Return the [x, y] coordinate for the center point of the cell that contains the specified text.  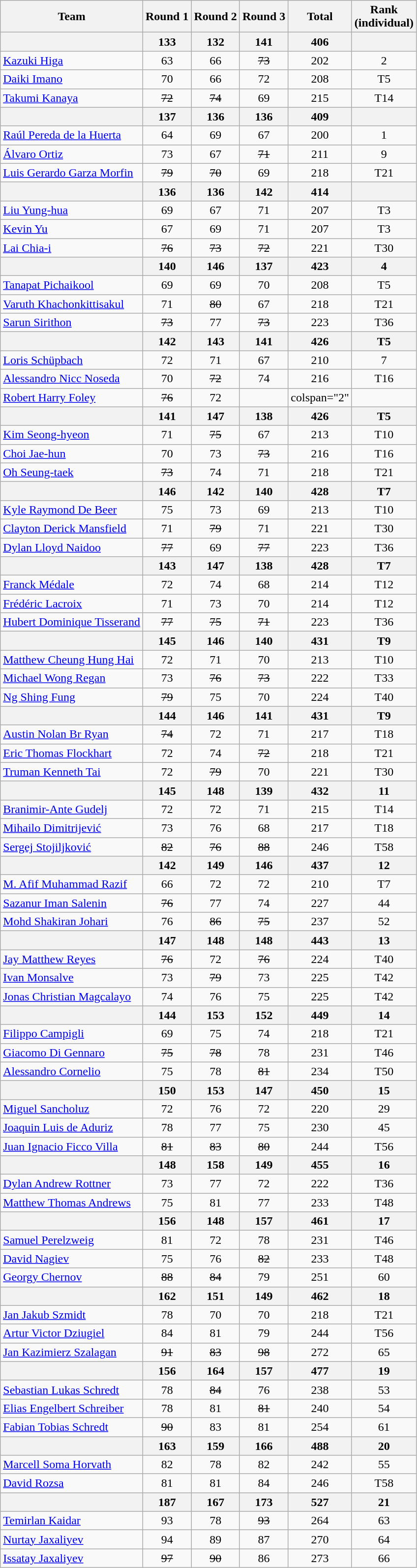
Tanapat Pichaikool [72, 285]
Fabian Tobias Schredt [72, 1427]
254 [320, 1427]
Samuel Perelzweig [72, 1240]
Choi Jae-hun [72, 453]
29 [384, 1109]
462 [320, 1296]
237 [320, 922]
7 [384, 360]
Sebastian Lukas Schredt [72, 1389]
Nurtay Jaxaliyev [72, 1539]
1 [384, 135]
Alessandro Nicc Noseda [72, 379]
87 [264, 1539]
98 [264, 1352]
Artur Victor Dziugiel [72, 1333]
Filippo Campigli [72, 1034]
Clayton Derick Mansfield [72, 528]
Truman Kenneth Tai [72, 772]
T33 [384, 678]
187 [167, 1502]
Jan Jakub Szmidt [72, 1315]
238 [320, 1389]
19 [384, 1371]
53 [384, 1389]
Jonas Christian Magcalayo [72, 996]
414 [320, 191]
16 [384, 1165]
227 [320, 903]
Takumi Kanaya [72, 98]
273 [320, 1558]
272 [320, 1352]
91 [167, 1352]
Kazuki Higa [72, 60]
Round 2 [215, 17]
Juan Ignacio Ficco Villa [72, 1146]
Elias Engelbert Schreiber [72, 1408]
455 [320, 1165]
251 [320, 1277]
2 [384, 60]
Temirlan Kaidar [72, 1521]
Kevin Yu [72, 229]
M. Afif Muhammad Razif [72, 884]
164 [215, 1371]
Alessandro Cornelio [72, 1071]
242 [320, 1465]
94 [167, 1539]
211 [320, 154]
488 [320, 1446]
T50 [384, 1071]
264 [320, 1521]
Loris Schüpbach [72, 360]
Team [72, 17]
12 [384, 866]
Branimir-Ante Gudelj [72, 809]
52 [384, 922]
15 [384, 1090]
200 [320, 135]
409 [320, 117]
Marcell Soma Horvath [72, 1465]
Oh Seung-taek [72, 472]
17 [384, 1221]
423 [320, 267]
Kyle Raymond De Beer [72, 510]
Frédéric Lacroix [72, 603]
450 [320, 1090]
163 [167, 1446]
David Rozsa [72, 1483]
Kim Seong-hyeon [72, 435]
45 [384, 1127]
14 [384, 1015]
97 [167, 1558]
132 [215, 42]
150 [167, 1090]
152 [264, 1015]
230 [320, 1127]
Jay Matthew Reyes [72, 959]
527 [320, 1502]
166 [264, 1446]
270 [320, 1539]
Eric Thomas Flockhart [72, 753]
Austin Nolan Br Ryan [72, 734]
Matthew Thomas Andrews [72, 1203]
13 [384, 940]
Matthew Cheung Hung Hai [72, 660]
Varuth Khachonkittisakul [72, 304]
159 [215, 1446]
David Nagiev [72, 1259]
61 [384, 1427]
Liu Yung-hua [72, 210]
Miguel Sancholuz [72, 1109]
240 [320, 1408]
406 [320, 42]
220 [320, 1109]
202 [320, 60]
Ng Shing Fung [72, 697]
173 [264, 1502]
Sazanur Iman Salenin [72, 903]
162 [167, 1296]
Franck Médale [72, 585]
Giacomo Di Gennaro [72, 1053]
443 [320, 940]
Dylan Lloyd Naidoo [72, 547]
colspan="2" [320, 397]
65 [384, 1352]
Total [320, 17]
158 [215, 1165]
Round 3 [264, 17]
Luis Gerardo Garza Morfin [72, 173]
18 [384, 1296]
133 [167, 42]
477 [320, 1371]
9 [384, 154]
Round 1 [167, 17]
54 [384, 1408]
Robert Harry Foley [72, 397]
234 [320, 1071]
20 [384, 1446]
Álvaro Ortiz [72, 154]
Rank(individual) [384, 17]
437 [320, 866]
Sergej Stojiljković [72, 846]
139 [264, 790]
Mohd Shakiran Johari [72, 922]
Raúl Pereda de la Huerta [72, 135]
11 [384, 790]
44 [384, 903]
449 [320, 1015]
Michael Wong Regan [72, 678]
Joaquin Luis de Aduriz [72, 1127]
Ivan Monsalve [72, 978]
461 [320, 1221]
21 [384, 1502]
432 [320, 790]
151 [215, 1296]
Lai Chia-i [72, 247]
Sarun Sirithon [72, 323]
Mihailo Dimitrijević [72, 828]
4 [384, 267]
55 [384, 1465]
167 [215, 1502]
89 [215, 1539]
60 [384, 1277]
Jan Kazimierz Szalagan [72, 1352]
Hubert Dominique Tisserand [72, 622]
Issatay Jaxaliyev [72, 1558]
Dylan Andrew Rottner [72, 1184]
Georgy Chernov [72, 1277]
Daiki Imano [72, 79]
